Identify which cell holds the provided text, then report its [x, y] central coordinate. 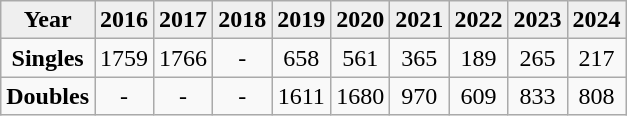
2019 [302, 20]
2016 [124, 20]
Year [48, 20]
609 [478, 96]
1766 [184, 58]
2024 [596, 20]
561 [360, 58]
970 [420, 96]
2020 [360, 20]
1611 [302, 96]
808 [596, 96]
189 [478, 58]
1759 [124, 58]
Singles [48, 58]
Doubles [48, 96]
365 [420, 58]
265 [538, 58]
833 [538, 96]
658 [302, 58]
1680 [360, 96]
2017 [184, 20]
2021 [420, 20]
217 [596, 58]
2023 [538, 20]
2018 [242, 20]
2022 [478, 20]
